For the text-containing cell, return its midpoint in [x, y] coordinate format. 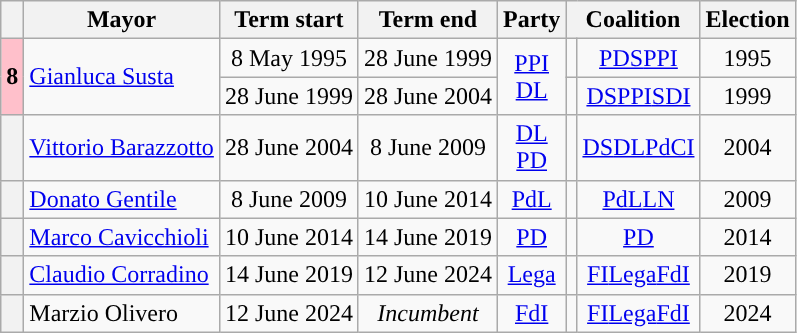
Donato Gentile [122, 199]
2014 [748, 237]
DLPD [531, 148]
FdI [531, 313]
2019 [748, 275]
PdLLN [638, 199]
1999 [748, 96]
Marzio Olivero [122, 313]
PPIDL [531, 77]
Gianluca Susta [122, 77]
Marco Cavicchioli [122, 237]
PdL [531, 199]
Election [748, 20]
Mayor [122, 20]
Party [531, 20]
DSPPISDI [638, 96]
Vittorio Barazzotto [122, 148]
DSDLPdCI [638, 148]
2024 [748, 313]
Lega [531, 275]
Claudio Corradino [122, 275]
2009 [748, 199]
Term end [428, 20]
1995 [748, 58]
Coalition [633, 20]
2004 [748, 148]
8 [12, 77]
8 May 1995 [288, 58]
Incumbent [428, 313]
Term start [288, 20]
PDSPPI [638, 58]
